For the text-containing cell, return its midpoint in [X, Y] coordinate format. 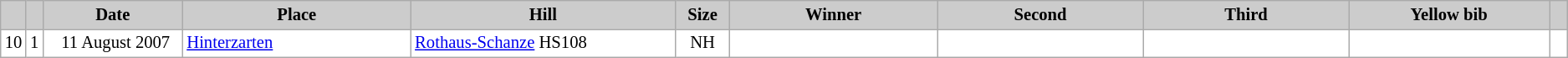
Date [112, 14]
Hinterzarten [296, 43]
1 [34, 43]
11 August 2007 [112, 43]
Size [702, 14]
Third [1246, 14]
NH [702, 43]
Place [296, 14]
Rothaus-Schanze HS108 [543, 43]
Hill [543, 14]
Winner [834, 14]
Yellow bib [1448, 14]
10 [13, 43]
Second [1040, 14]
